Provide the [x, y] coordinate of the cell's center where the given text is located.  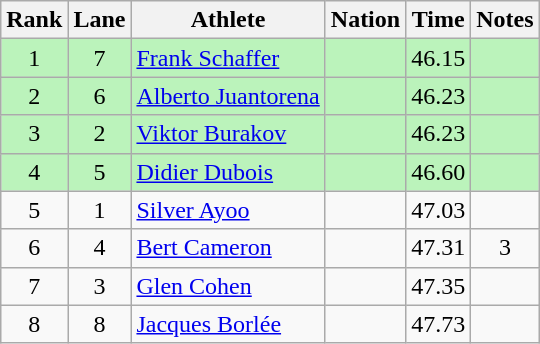
47.31 [438, 248]
Lane [100, 20]
47.35 [438, 286]
Viktor Burakov [228, 134]
Bert Cameron [228, 248]
46.60 [438, 172]
47.73 [438, 324]
Silver Ayoo [228, 210]
Didier Dubois [228, 172]
Athlete [228, 20]
Nation [365, 20]
Glen Cohen [228, 286]
Rank [34, 20]
Alberto Juantorena [228, 96]
Frank Schaffer [228, 58]
46.15 [438, 58]
Notes [505, 20]
47.03 [438, 210]
Jacques Borlée [228, 324]
Time [438, 20]
